Identify which cell holds the provided text, then report its (X, Y) central coordinate. 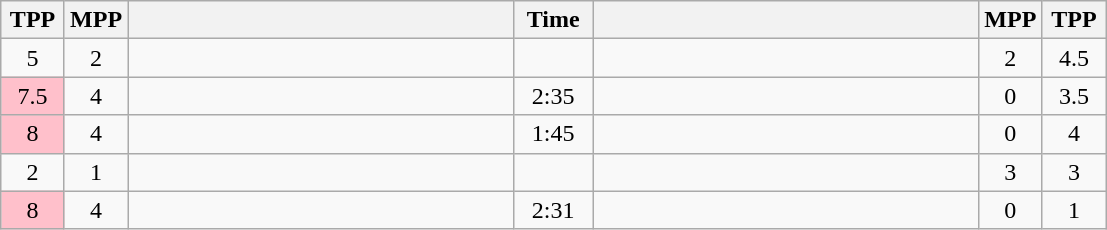
2:35 (554, 96)
4.5 (1074, 58)
3.5 (1074, 96)
7.5 (33, 96)
5 (33, 58)
1:45 (554, 134)
Time (554, 20)
2:31 (554, 210)
